Provide the (X, Y) coordinate of the cell's center where the given text is located.  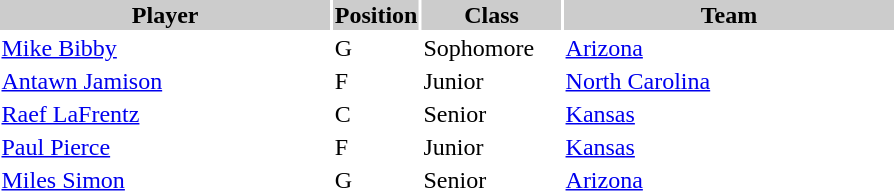
Class (492, 15)
Mike Bibby (165, 48)
Arizona (729, 48)
G (376, 48)
Player (165, 15)
Senior (492, 114)
Team (729, 15)
Sophomore (492, 48)
Raef LaFrentz (165, 114)
Paul Pierce (165, 147)
North Carolina (729, 81)
C (376, 114)
Antawn Jamison (165, 81)
Position (376, 15)
